Locate the cell with the specified text and output its (X, Y) center coordinate. 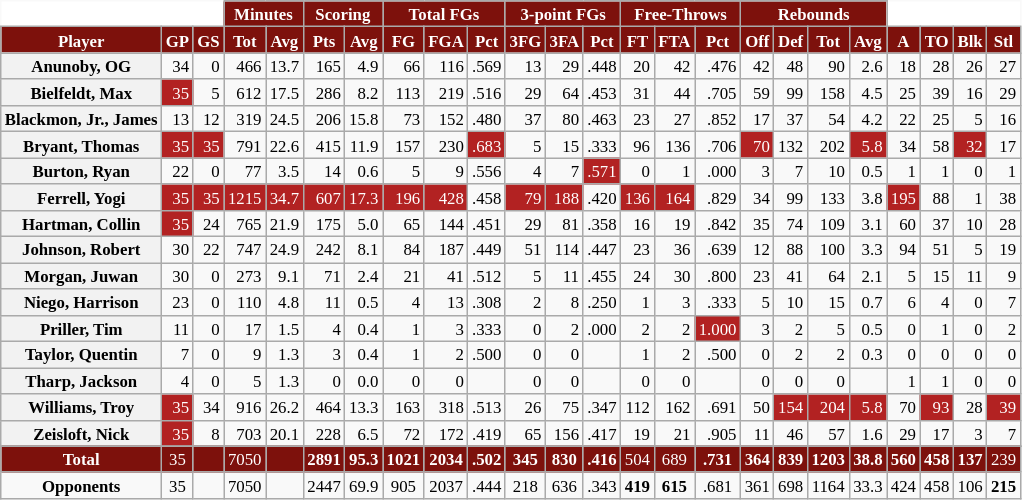
.448 (602, 66)
916 (245, 407)
38 (1004, 197)
22.6 (285, 145)
Johnson, Robert (82, 250)
26.2 (285, 407)
17.5 (285, 93)
109 (828, 224)
3-point FGs (562, 14)
615 (674, 486)
415 (324, 145)
14 (324, 171)
.343 (602, 486)
6 (904, 302)
196 (403, 197)
424 (904, 486)
636 (564, 486)
607 (324, 197)
2.6 (868, 66)
112 (638, 407)
66 (403, 66)
Niego, Harrison (82, 302)
.800 (718, 276)
.852 (718, 119)
Minutes (264, 14)
156 (564, 433)
9.1 (285, 276)
Pts (324, 40)
Free-Throws (681, 14)
Ferrell, Yogi (82, 197)
466 (245, 66)
44 (674, 93)
3.8 (868, 197)
164 (674, 197)
8.1 (364, 250)
Bryant, Thomas (82, 145)
48 (790, 66)
.358 (602, 224)
GP (178, 40)
204 (828, 407)
219 (446, 93)
FT (638, 40)
32 (970, 145)
Blackmon, Jr., James (82, 119)
.420 (602, 197)
2891 (324, 459)
GS (208, 40)
38.8 (868, 459)
34.7 (285, 197)
905 (403, 486)
242 (324, 250)
0.7 (868, 302)
504 (638, 459)
230 (446, 145)
.571 (602, 171)
96 (638, 145)
830 (564, 459)
703 (245, 433)
33.3 (868, 486)
.731 (718, 459)
.476 (718, 66)
.417 (602, 433)
.556 (487, 171)
FG (403, 40)
60 (904, 224)
11.9 (364, 145)
94 (904, 250)
4.8 (285, 302)
58 (936, 145)
Stl (1004, 40)
.458 (487, 197)
100 (828, 250)
59 (758, 93)
464 (324, 407)
77 (245, 171)
228 (324, 433)
.639 (718, 250)
239 (1004, 459)
4.9 (364, 66)
187 (446, 250)
114 (564, 250)
Player (82, 40)
84 (403, 250)
Blk (970, 40)
2.4 (364, 276)
Tharp, Jackson (82, 381)
0.0 (364, 381)
286 (324, 93)
Anunoby, OG (82, 66)
158 (828, 93)
.416 (602, 459)
18 (904, 66)
215 (1004, 486)
689 (674, 459)
Off (758, 40)
0.6 (364, 171)
FTA (674, 40)
6.5 (364, 433)
54 (828, 119)
152 (446, 119)
79 (525, 197)
46 (790, 433)
72 (403, 433)
318 (446, 407)
Def (790, 40)
Taylor, Quentin (82, 355)
Morgan, Juwan (82, 276)
106 (970, 486)
5.0 (364, 224)
.516 (487, 93)
74 (790, 224)
202 (828, 145)
.308 (487, 302)
Scoring (342, 14)
.480 (487, 119)
.829 (718, 197)
8.2 (364, 93)
612 (245, 93)
75 (564, 407)
20.1 (285, 433)
80 (564, 119)
.444 (487, 486)
2447 (324, 486)
195 (904, 197)
137 (970, 459)
.681 (718, 486)
1.6 (868, 433)
154 (790, 407)
0.3 (868, 355)
3FA (564, 40)
4.2 (868, 119)
419 (638, 486)
20 (638, 66)
.447 (602, 250)
1021 (403, 459)
172 (446, 433)
116 (446, 66)
345 (525, 459)
560 (904, 459)
73 (403, 119)
Bielfeldt, Max (82, 93)
24.5 (285, 119)
.250 (602, 302)
.842 (718, 224)
273 (245, 276)
15.8 (364, 119)
3.5 (285, 171)
319 (245, 119)
93 (936, 407)
.569 (487, 66)
.347 (602, 407)
747 (245, 250)
57 (828, 433)
.449 (487, 250)
.419 (487, 433)
165 (324, 66)
218 (525, 486)
81 (564, 224)
1.000 (718, 328)
13.7 (285, 66)
791 (245, 145)
Opponents (82, 486)
.512 (487, 276)
2034 (446, 459)
Priller, Tim (82, 328)
163 (403, 407)
113 (403, 93)
A (904, 40)
.451 (487, 224)
17.3 (364, 197)
Hartman, Collin (82, 224)
3.3 (868, 250)
FGA (446, 40)
21.9 (285, 224)
1.5 (285, 328)
.453 (602, 93)
1215 (245, 197)
.513 (487, 407)
Zeisloft, Nick (82, 433)
3FG (525, 40)
4.5 (868, 93)
.683 (487, 145)
2037 (446, 486)
Williams, Troy (82, 407)
839 (790, 459)
31 (638, 93)
364 (758, 459)
71 (324, 276)
Rebounds (814, 14)
24.9 (285, 250)
.706 (718, 145)
428 (446, 197)
133 (828, 197)
1164 (828, 486)
95.3 (364, 459)
13.3 (364, 407)
Total (82, 459)
.705 (718, 93)
Burton, Ryan (82, 171)
361 (758, 486)
Total FGs (444, 14)
1203 (828, 459)
50 (758, 407)
.502 (487, 459)
.455 (602, 276)
188 (564, 197)
TO (936, 40)
110 (245, 302)
162 (674, 407)
765 (245, 224)
90 (828, 66)
3.1 (868, 224)
69.9 (364, 486)
206 (324, 119)
144 (446, 224)
698 (790, 486)
.691 (718, 407)
175 (324, 224)
.905 (718, 433)
.463 (602, 119)
36 (674, 250)
132 (790, 145)
157 (403, 145)
2.1 (868, 276)
